Locate the cell with the specified text and output its [x, y] center coordinate. 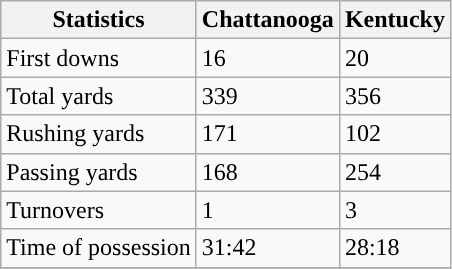
1 [268, 210]
Kentucky [394, 20]
Chattanooga [268, 20]
356 [394, 96]
171 [268, 134]
102 [394, 134]
Statistics [99, 20]
Turnovers [99, 210]
168 [268, 172]
Rushing yards [99, 134]
254 [394, 172]
Passing yards [99, 172]
339 [268, 96]
28:18 [394, 248]
Total yards [99, 96]
31:42 [268, 248]
20 [394, 58]
16 [268, 58]
First downs [99, 58]
Time of possession [99, 248]
3 [394, 210]
